Output the [x, y] coordinate of the center of the cell containing the given text.  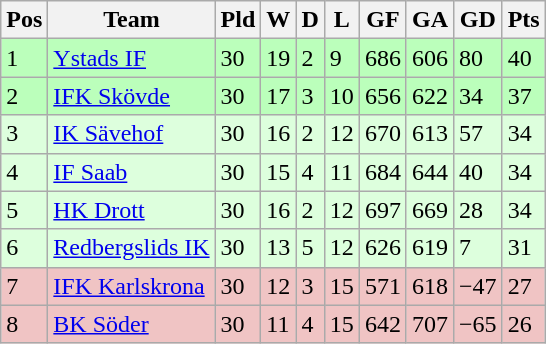
670 [382, 134]
GD [478, 20]
13 [278, 248]
642 [382, 324]
IK Sävehof [132, 134]
IFK Skövde [132, 96]
−47 [478, 286]
622 [430, 96]
L [342, 20]
1 [24, 58]
−65 [478, 324]
HK Drott [132, 210]
Ystads IF [132, 58]
626 [382, 248]
BK Söder [132, 324]
571 [382, 286]
IFK Karlskrona [132, 286]
Redbergslids IK [132, 248]
Pts [524, 20]
606 [430, 58]
19 [278, 58]
618 [430, 286]
37 [524, 96]
28 [478, 210]
Pld [238, 20]
80 [478, 58]
27 [524, 286]
26 [524, 324]
669 [430, 210]
D [310, 20]
707 [430, 324]
644 [430, 172]
697 [382, 210]
619 [430, 248]
656 [382, 96]
9 [342, 58]
17 [278, 96]
W [278, 20]
686 [382, 58]
684 [382, 172]
8 [24, 324]
GF [382, 20]
613 [430, 134]
31 [524, 248]
Team [132, 20]
Pos [24, 20]
57 [478, 134]
GA [430, 20]
10 [342, 96]
IF Saab [132, 172]
6 [24, 248]
